Locate the cell with the specified text and output its (X, Y) center coordinate. 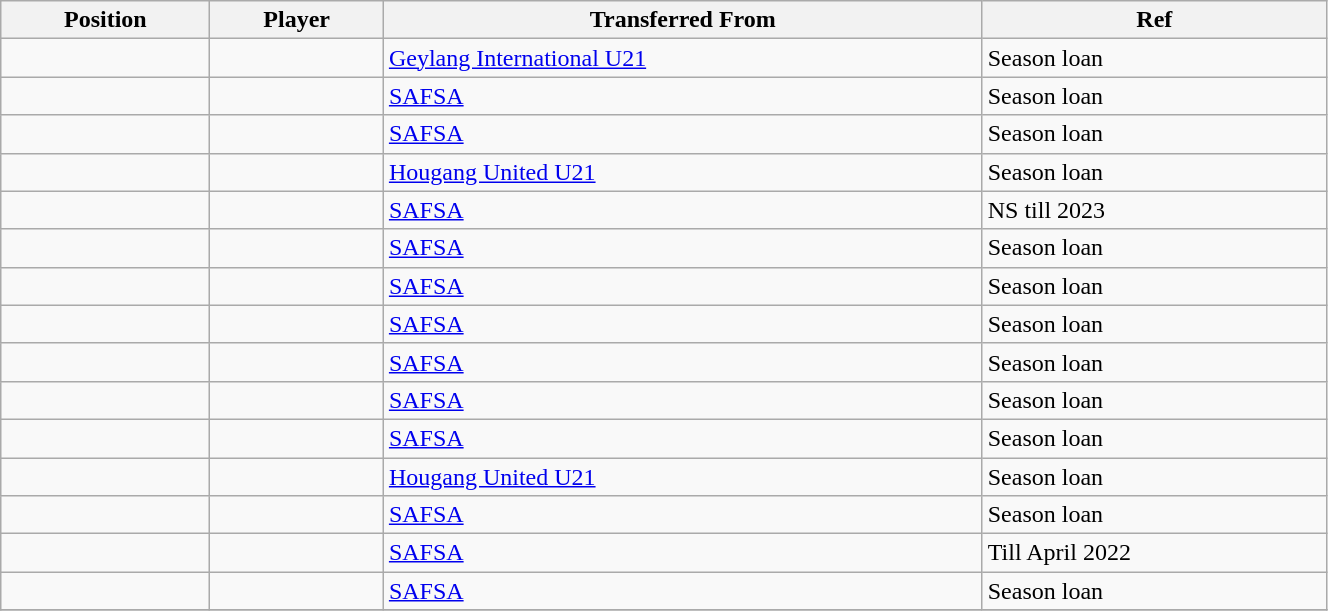
Till April 2022 (1154, 553)
Player (296, 20)
Ref (1154, 20)
Position (106, 20)
Geylang International U21 (682, 58)
Transferred From (682, 20)
NS till 2023 (1154, 210)
